Return (X, Y) of the center of cell containing provided text 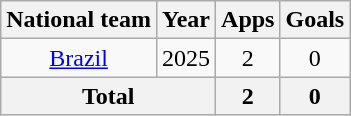
Apps (248, 20)
Brazil (79, 58)
Year (186, 20)
National team (79, 20)
2025 (186, 58)
Total (108, 96)
Goals (315, 20)
